Search for the cell housing the specified text and yield its [X, Y] center coordinate. 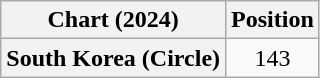
Chart (2024) [114, 20]
Position [273, 20]
143 [273, 58]
South Korea (Circle) [114, 58]
